Determine the [x, y] coordinate at the center of the cell enclosing the given text.  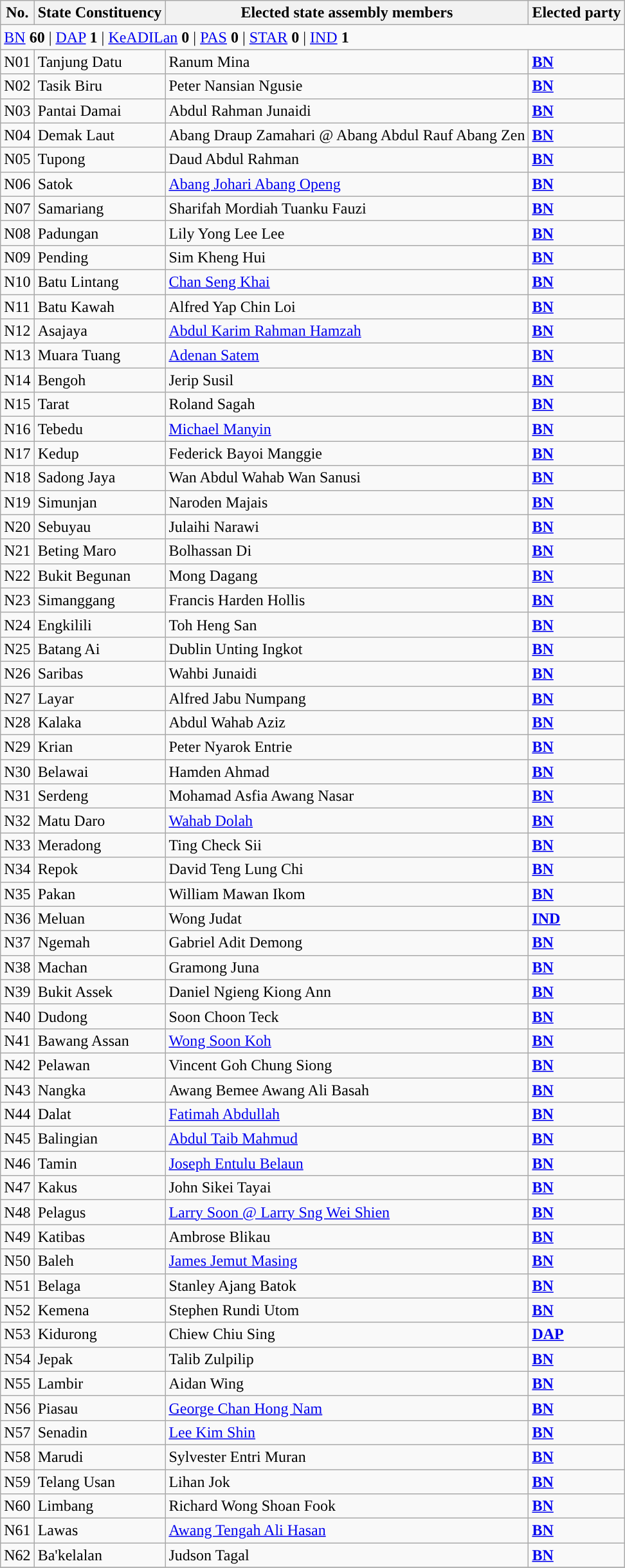
Francis Harden Hollis [347, 600]
Daniel Ngieng Kiong Ann [347, 992]
Richard Wong Shoan Fook [347, 1506]
Elected state assembly members [347, 13]
Muara Tuang [100, 356]
N30 [17, 772]
Balingian [100, 1139]
N20 [17, 527]
Chan Seng Khai [347, 282]
N22 [17, 576]
N11 [17, 307]
N23 [17, 600]
N42 [17, 1065]
Stephen Rundi Utom [347, 1310]
Ting Check Sii [347, 845]
N40 [17, 1016]
Piasau [100, 1408]
BN 60 | DAP 1 | KeADILan 0 | PAS 0 | STAR 0 | IND 1 [312, 37]
Pelagus [100, 1212]
Ranum Mina [347, 62]
N07 [17, 208]
N54 [17, 1359]
Sim Kheng Hui [347, 257]
Simanggang [100, 600]
Lambir [100, 1383]
Stanley Ajang Batok [347, 1286]
N26 [17, 673]
N53 [17, 1335]
Peter Nansian Ngusie [347, 86]
N31 [17, 796]
Gramong Juna [347, 967]
Bawang Assan [100, 1041]
Tarat [100, 405]
Kemena [100, 1310]
Asajaya [100, 331]
N02 [17, 86]
N61 [17, 1531]
Batu Lintang [100, 282]
Kalaka [100, 723]
Chiew Chiu Sing [347, 1335]
Wahbi Junaidi [347, 673]
N45 [17, 1139]
Machan [100, 967]
Ba'kelalan [100, 1555]
Daud Abdul Rahman [347, 160]
Krian [100, 747]
N58 [17, 1457]
Dalat [100, 1115]
Lily Yong Lee Lee [347, 233]
Pending [100, 257]
N08 [17, 233]
Alfred Yap Chin Loi [347, 307]
Simunjan [100, 502]
N29 [17, 747]
N52 [17, 1310]
Abdul Rahman Junaidi [347, 111]
Layar [100, 698]
Fatimah Abdullah [347, 1115]
Adenan Satem [347, 356]
Abang Draup Zamahari @ Abang Abdul Rauf Abang Zen [347, 135]
IND [576, 918]
Abdul Wahab Aziz [347, 723]
N03 [17, 111]
Wan Abdul Wahab Wan Sanusi [347, 478]
N60 [17, 1506]
Awang Bemee Awang Ali Basah [347, 1090]
Jepak [100, 1359]
N27 [17, 698]
Abdul Taib Mahmud [347, 1139]
Pantai Damai [100, 111]
Batu Kawah [100, 307]
N49 [17, 1237]
Bukit Assek [100, 992]
N34 [17, 870]
Lawas [100, 1531]
N14 [17, 380]
Kedup [100, 453]
Batang Ai [100, 649]
William Mawan Ikom [347, 894]
David Teng Lung Chi [347, 870]
Meradong [100, 845]
N55 [17, 1383]
John Sikei Tayai [347, 1188]
N50 [17, 1261]
Meluan [100, 918]
Sylvester Entri Muran [347, 1457]
Alfred Jabu Numpang [347, 698]
Awang Tengah Ali Hasan [347, 1531]
Hamden Ahmad [347, 772]
N57 [17, 1432]
Naroden Majais [347, 502]
N33 [17, 845]
Matu Daro [100, 821]
N19 [17, 502]
N21 [17, 551]
Lihan Jok [347, 1481]
Tamin [100, 1163]
Belaga [100, 1286]
DAP [576, 1335]
N17 [17, 453]
N38 [17, 967]
N05 [17, 160]
Repok [100, 870]
Pelawan [100, 1065]
Beting Maro [100, 551]
Roland Sagah [347, 405]
N56 [17, 1408]
Lee Kim Shin [347, 1432]
N10 [17, 282]
N16 [17, 429]
N46 [17, 1163]
Joseph Entulu Belaun [347, 1163]
Dudong [100, 1016]
George Chan Hong Nam [347, 1408]
Katibas [100, 1237]
Wahab Dolah [347, 821]
N25 [17, 649]
Toh Heng San [347, 624]
Kidurong [100, 1335]
N47 [17, 1188]
Pakan [100, 894]
Padungan [100, 233]
Ambrose Blikau [347, 1237]
Julaihi Narawi [347, 527]
Saribas [100, 673]
Peter Nyarok Entrie [347, 747]
Telang Usan [100, 1481]
N13 [17, 356]
N04 [17, 135]
Tupong [100, 160]
N62 [17, 1555]
Limbang [100, 1506]
N36 [17, 918]
Demak Laut [100, 135]
Belawai [100, 772]
Larry Soon @ Larry Sng Wei Shien [347, 1212]
N35 [17, 894]
Kakus [100, 1188]
Samariang [100, 208]
Baleh [100, 1261]
N24 [17, 624]
N59 [17, 1481]
Aidan Wing [347, 1383]
James Jemut Masing [347, 1261]
Abdul Karim Rahman Hamzah [347, 331]
N43 [17, 1090]
Tasik Biru [100, 86]
Sadong Jaya [100, 478]
Talib Zulpilip [347, 1359]
N12 [17, 331]
N51 [17, 1286]
N06 [17, 184]
Judson Tagal [347, 1555]
Dublin Unting Ingkot [347, 649]
N18 [17, 478]
N37 [17, 943]
Mong Dagang [347, 576]
N44 [17, 1115]
Tanjung Datu [100, 62]
Marudi [100, 1457]
N09 [17, 257]
N01 [17, 62]
Sebuyau [100, 527]
Tebedu [100, 429]
Michael Manyin [347, 429]
N48 [17, 1212]
Federick Bayoi Manggie [347, 453]
Sharifah Mordiah Tuanku Fauzi [347, 208]
State Constituency [100, 13]
Wong Judat [347, 918]
Engkilili [100, 624]
Ngemah [100, 943]
N41 [17, 1041]
Bengoh [100, 380]
Serdeng [100, 796]
Abang Johari Abang Openg [347, 184]
N28 [17, 723]
N15 [17, 405]
Bukit Begunan [100, 576]
Soon Choon Teck [347, 1016]
N32 [17, 821]
Vincent Goh Chung Siong [347, 1065]
N39 [17, 992]
Gabriel Adit Demong [347, 943]
Satok [100, 184]
Jerip Susil [347, 380]
Nangka [100, 1090]
Wong Soon Koh [347, 1041]
Elected party [576, 13]
Mohamad Asfia Awang Nasar [347, 796]
Senadin [100, 1432]
Bolhassan Di [347, 551]
No. [17, 13]
